Return [x, y] of the center of cell containing provided text 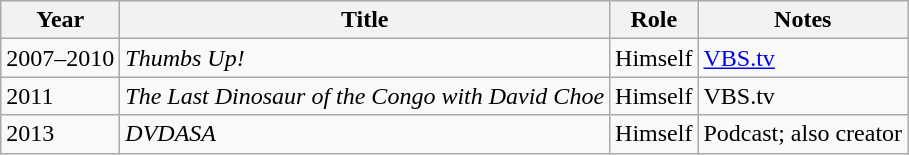
Thumbs Up! [365, 58]
2011 [60, 96]
Year [60, 20]
Notes [803, 20]
The Last Dinosaur of the Congo with David Choe [365, 96]
DVDASA [365, 134]
2007–2010 [60, 58]
2013 [60, 134]
Title [365, 20]
Podcast; also creator [803, 134]
Role [654, 20]
